Return the (x, y) coordinate for the center point of the cell that contains the specified text.  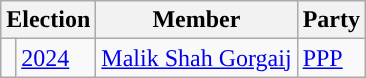
Party (331, 20)
Member (196, 20)
2024 (56, 58)
PPP (331, 58)
Election (48, 20)
Malik Shah Gorgaij (196, 58)
